For the text-containing cell, return its midpoint in [x, y] coordinate format. 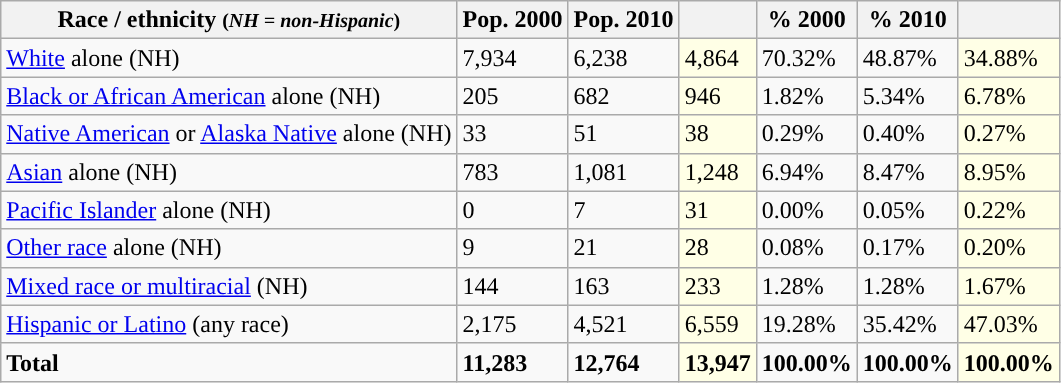
6.94% [806, 172]
1,248 [718, 172]
38 [718, 134]
47.03% [1008, 324]
11,283 [512, 362]
6,559 [718, 324]
Pacific Islander alone (NH) [229, 210]
1.67% [1008, 286]
31 [718, 210]
6.78% [1008, 96]
0.29% [806, 134]
233 [718, 286]
946 [718, 96]
34.88% [1008, 58]
Total [229, 362]
35.42% [908, 324]
Mixed race or multiracial (NH) [229, 286]
Black or African American alone (NH) [229, 96]
Pop. 2010 [624, 20]
0 [512, 210]
% 2010 [908, 20]
9 [512, 248]
7 [624, 210]
1,081 [624, 172]
0.20% [1008, 248]
Hispanic or Latino (any race) [229, 324]
% 2000 [806, 20]
5.34% [908, 96]
2,175 [512, 324]
1.82% [806, 96]
6,238 [624, 58]
7,934 [512, 58]
0.27% [1008, 134]
Pop. 2000 [512, 20]
144 [512, 286]
33 [512, 134]
28 [718, 248]
70.32% [806, 58]
13,947 [718, 362]
682 [624, 96]
Native American or Alaska Native alone (NH) [229, 134]
783 [512, 172]
51 [624, 134]
163 [624, 286]
8.47% [908, 172]
0.05% [908, 210]
0.40% [908, 134]
0.17% [908, 248]
8.95% [1008, 172]
White alone (NH) [229, 58]
Asian alone (NH) [229, 172]
19.28% [806, 324]
205 [512, 96]
21 [624, 248]
12,764 [624, 362]
0.08% [806, 248]
Other race alone (NH) [229, 248]
4,521 [624, 324]
4,864 [718, 58]
0.00% [806, 210]
0.22% [1008, 210]
Race / ethnicity (NH = non-Hispanic) [229, 20]
48.87% [908, 58]
